Return (X, Y) of the center of cell containing provided text 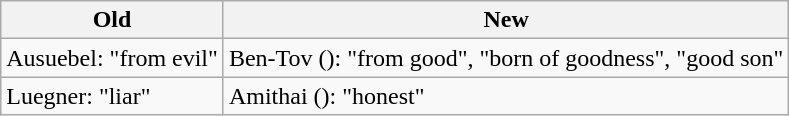
Luegner: "liar" (112, 96)
Ausuebel: "from evil" (112, 58)
Old (112, 20)
Amithai (): "honest" (506, 96)
Ben-Tov (): "from good", "born of goodness", "good son" (506, 58)
New (506, 20)
